Pinpoint the cell where the given text exists, returning its [x, y] midpoint coordinate. 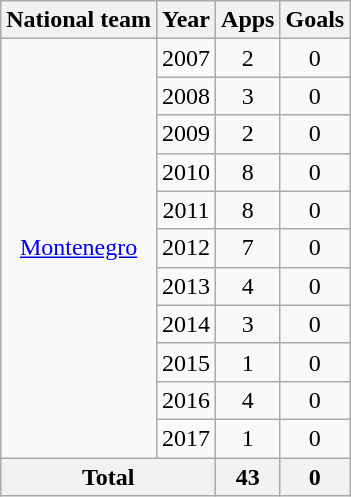
2010 [186, 172]
7 [248, 248]
2015 [186, 362]
2014 [186, 324]
2012 [186, 248]
2017 [186, 438]
43 [248, 477]
2013 [186, 286]
Goals [315, 20]
National team [79, 20]
2007 [186, 58]
2016 [186, 400]
Year [186, 20]
Total [108, 477]
Apps [248, 20]
Montenegro [79, 248]
2008 [186, 96]
2009 [186, 134]
2011 [186, 210]
